Pinpoint the cell where the given text exists, returning its (X, Y) midpoint coordinate. 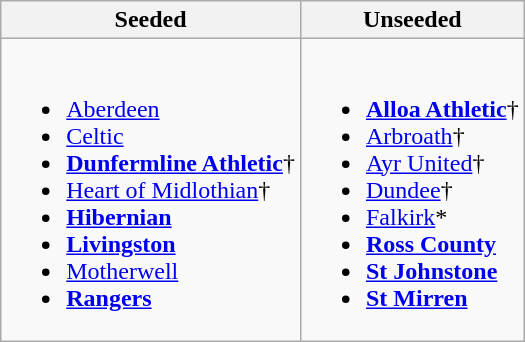
Unseeded (412, 20)
Alloa Athletic†Arbroath†Ayr United†Dundee†Falkirk*Ross CountySt JohnstoneSt Mirren (412, 190)
AberdeenCelticDunfermline Athletic†Heart of Midlothian†HibernianLivingstonMotherwellRangers (151, 190)
Seeded (151, 20)
